Search for the cell housing the specified text and yield its (x, y) center coordinate. 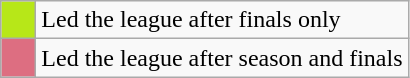
Led the league after finals only (222, 20)
Led the league after season and finals (222, 58)
